Extract the [X, Y] coordinate from the center of the cell holding the provided text.  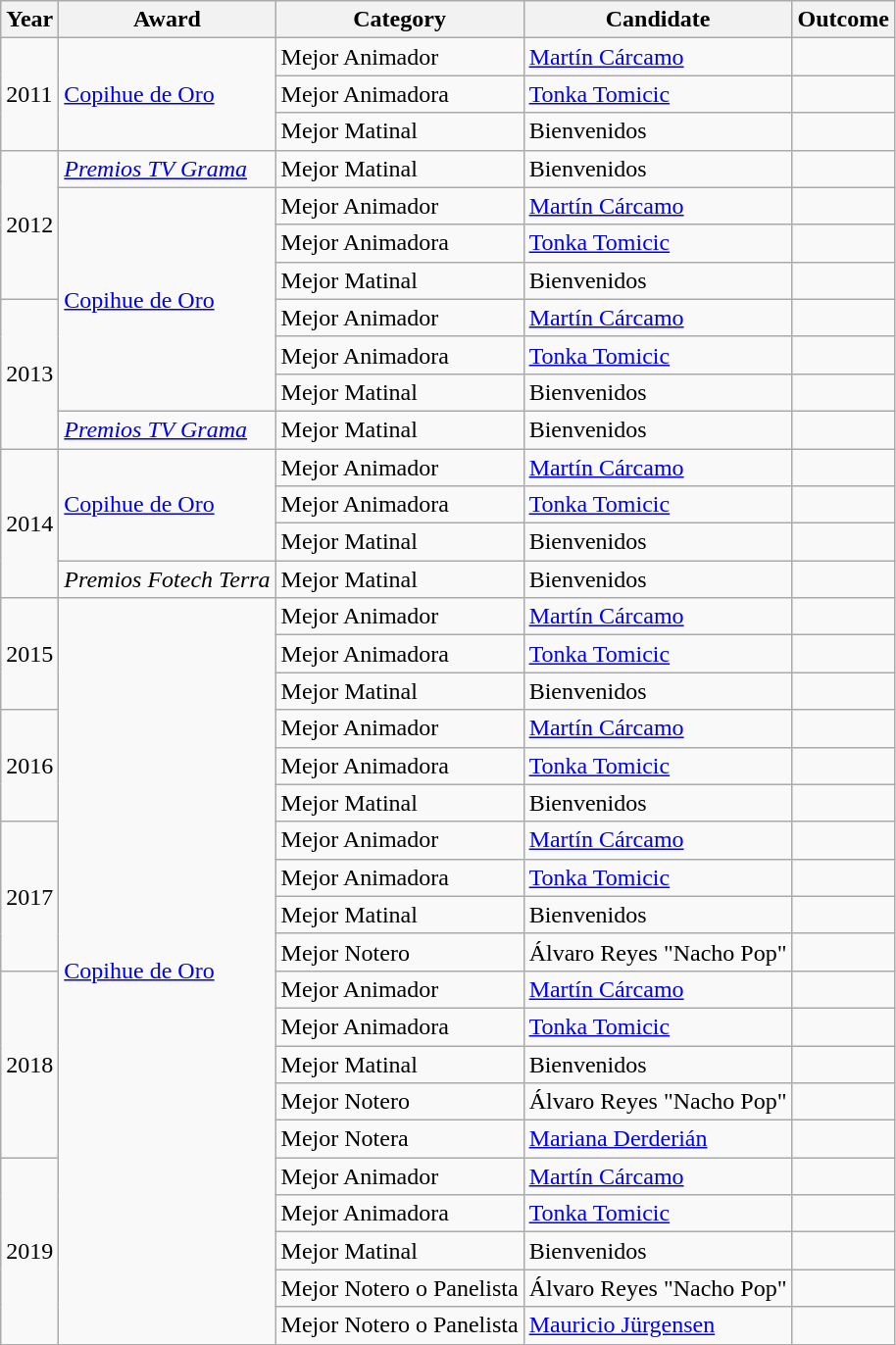
Mauricio Jürgensen [658, 1325]
2013 [29, 374]
Candidate [658, 20]
Year [29, 20]
Mejor Notera [400, 1139]
2018 [29, 1064]
Outcome [843, 20]
2011 [29, 94]
2015 [29, 654]
2016 [29, 766]
2019 [29, 1251]
Category [400, 20]
2012 [29, 224]
Award [167, 20]
2017 [29, 896]
Mariana Derderián [658, 1139]
Premios Fotech Terra [167, 579]
2014 [29, 523]
